For the text-containing cell, return its midpoint in [x, y] coordinate format. 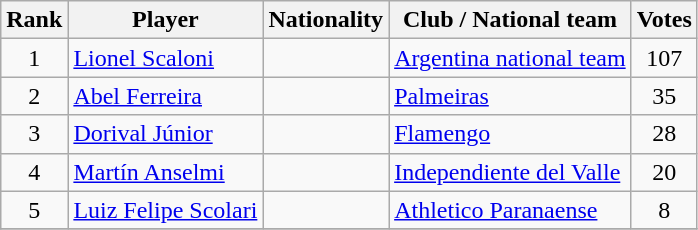
28 [664, 134]
Nationality [326, 20]
Flamengo [510, 134]
35 [664, 96]
3 [34, 134]
Palmeiras [510, 96]
Argentina national team [510, 58]
Votes [664, 20]
2 [34, 96]
5 [34, 210]
20 [664, 172]
1 [34, 58]
Club / National team [510, 20]
8 [664, 210]
Athletico Paranaense [510, 210]
4 [34, 172]
Independiente del Valle [510, 172]
107 [664, 58]
Dorival Júnior [166, 134]
Martín Anselmi [166, 172]
Rank [34, 20]
Lionel Scaloni [166, 58]
Luiz Felipe Scolari [166, 210]
Abel Ferreira [166, 96]
Player [166, 20]
